Identify which cell holds the provided text, then report its (x, y) central coordinate. 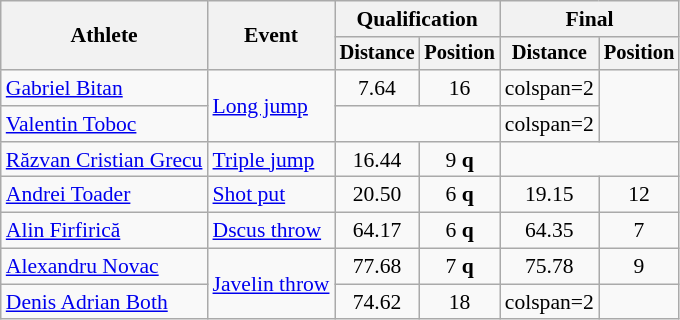
7.64 (378, 88)
16.44 (378, 160)
64.35 (550, 231)
Long jump (270, 106)
20.50 (378, 195)
9 (639, 267)
75.78 (550, 267)
Javelin throw (270, 284)
7 q (459, 267)
Gabriel Bitan (104, 88)
Andrei Toader (104, 195)
Qualification (418, 19)
Valentin Toboc (104, 124)
Triple jump (270, 160)
16 (459, 88)
Shot put (270, 195)
74.62 (378, 302)
Răzvan Cristian Grecu (104, 160)
Final (590, 19)
Alin Firfirică (104, 231)
Event (270, 36)
7 (639, 231)
77.68 (378, 267)
Denis Adrian Both (104, 302)
19.15 (550, 195)
64.17 (378, 231)
Athlete (104, 36)
18 (459, 302)
9 q (459, 160)
12 (639, 195)
Dscus throw (270, 231)
Alexandru Novac (104, 267)
